Identify which cell holds the provided text, then report its (x, y) central coordinate. 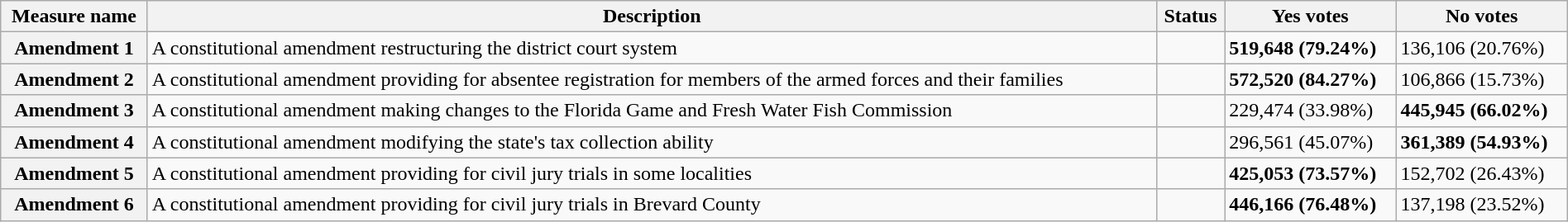
Measure name (74, 17)
425,053 (73.57%) (1310, 173)
Amendment 3 (74, 111)
572,520 (84.27%) (1310, 79)
106,866 (15.73%) (1482, 79)
Yes votes (1310, 17)
152,702 (26.43%) (1482, 173)
445,945 (66.02%) (1482, 111)
Amendment 2 (74, 79)
Amendment 6 (74, 205)
Status (1190, 17)
361,389 (54.93%) (1482, 142)
A constitutional amendment providing for civil jury trials in Brevard County (652, 205)
446,166 (76.48%) (1310, 205)
A constitutional amendment making changes to the Florida Game and Fresh Water Fish Commission (652, 111)
137,198 (23.52%) (1482, 205)
A constitutional amendment modifying the state's tax collection ability (652, 142)
A constitutional amendment providing for civil jury trials in some localities (652, 173)
229,474 (33.98%) (1310, 111)
A constitutional amendment restructuring the district court system (652, 48)
Description (652, 17)
Amendment 4 (74, 142)
A constitutional amendment providing for absentee registration for members of the armed forces and their families (652, 79)
No votes (1482, 17)
136,106 (20.76%) (1482, 48)
Amendment 1 (74, 48)
296,561 (45.07%) (1310, 142)
519,648 (79.24%) (1310, 48)
Amendment 5 (74, 173)
